Determine the [X, Y] coordinate at the center of the cell enclosing the given text.  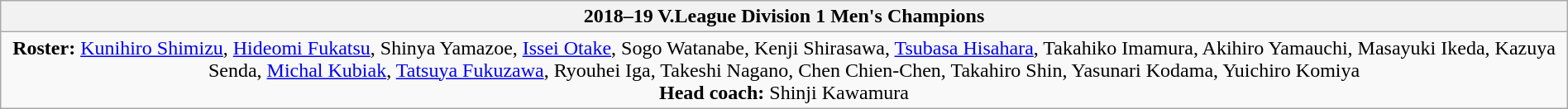
2018–19 V.League Division 1 Men's Champions [784, 17]
